Determine the [X, Y] coordinate at the center of the cell enclosing the given text.  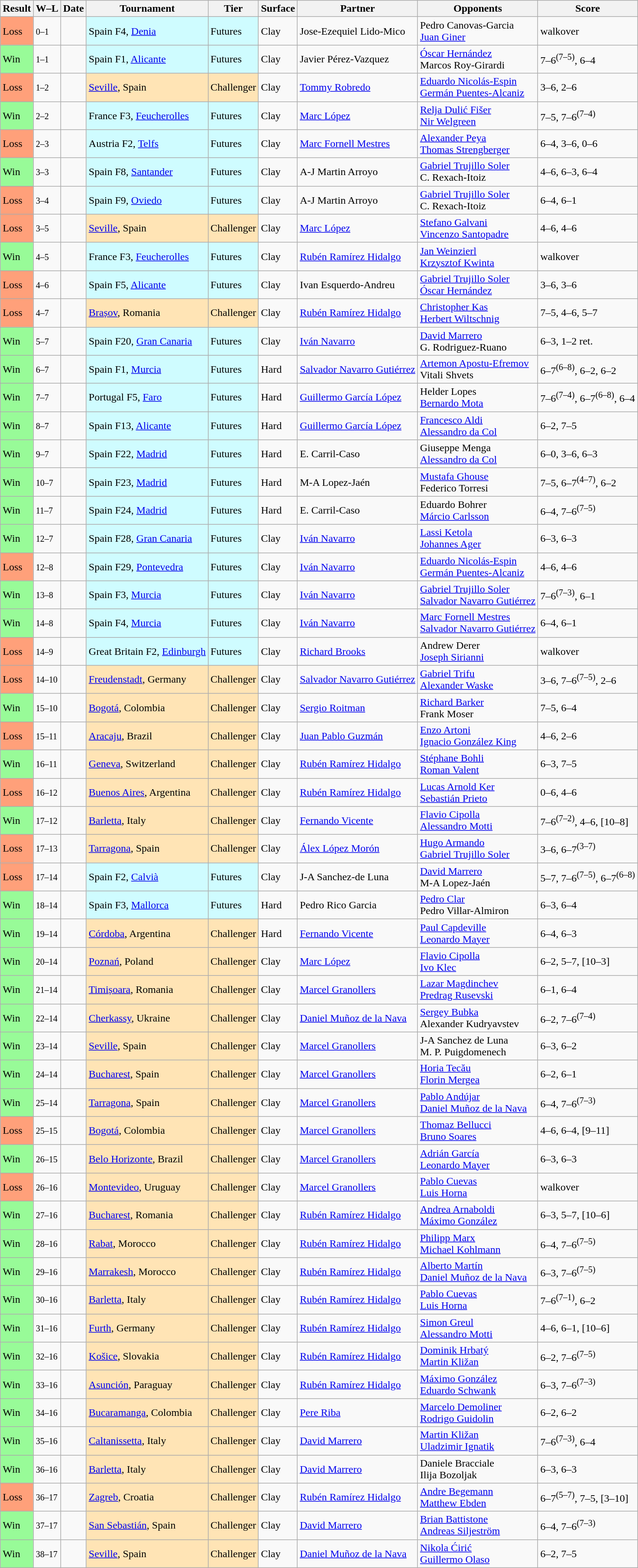
36–16 [47, 1469]
19–14 [47, 934]
Furth, Germany [147, 1328]
Montevideo, Uruguay [147, 1187]
Buenos Aires, Argentina [147, 792]
Jose-Ezequiel Lido-Mico [358, 31]
Brașov, Romania [147, 313]
Máximo González Eduardo Schwank [478, 1384]
Jan Weinzierl Krzysztof Kwinta [478, 257]
7–6(7–4), 6–7(6–8), 6–4 [588, 398]
14–10 [47, 680]
4–6, 6–1, [10–6] [588, 1328]
16–11 [47, 764]
Rabat, Morocco [147, 1243]
6–2, 7–6(7–5) [588, 1357]
4–6, 2–6 [588, 736]
21–14 [47, 990]
4–6 [47, 284]
Spain F13, Alicante [147, 426]
Spain F22, Madrid [147, 454]
35–16 [47, 1441]
Hugo Armando Gabriel Trujillo Soler [478, 849]
Sergey Bubka Alexander Kudryavstev [478, 1018]
Eduardo Bohrer Márcio Carlsson [478, 511]
6–7(5–7), 7–5, [3–10] [588, 1497]
Caltanissetta, Italy [147, 1441]
Timișoara, Romania [147, 990]
6–3, 7–6(7–5) [588, 1272]
15–10 [47, 707]
Belo Horizonte, Brazil [147, 1159]
7–6(7–1), 6–2 [588, 1300]
Daniele Bracciale Ilija Bozoljak [478, 1469]
3–4 [47, 200]
2–2 [47, 115]
Flavio Cipolla Ivo Klec [478, 961]
J-A Sanchez-de Luna [358, 877]
Pablo Andújar Daniel Muñoz de la Nava [478, 1103]
Spain F3, Murcia [147, 595]
Marc Fornell Mestres [358, 144]
Tier [233, 9]
Andre Begemann Matthew Ebden [478, 1497]
8–7 [47, 426]
15–11 [47, 736]
6–3, 6–4 [588, 905]
Austria F2, Telfs [147, 144]
3–6, 7–6(7–5), 2–6 [588, 680]
6–2, 7–6(7–4) [588, 1018]
3–3 [47, 172]
14–9 [47, 651]
Martin Kližan Uladzimir Ignatik [478, 1441]
6–7 [47, 369]
Spain F24, Madrid [147, 511]
Bucharest, Romania [147, 1215]
4–7 [47, 313]
Artemon Apostu-Efremov Vitali Shvets [478, 369]
7–5, 7–6(7–4) [588, 115]
Aracaju, Brazil [147, 736]
16–12 [47, 792]
20–14 [47, 961]
Cherkassy, Ukraine [147, 1018]
5–7 [47, 341]
Great Britain F2, Edinburgh [147, 651]
Andrea Arnaboldi Máximo González [478, 1215]
M-A Lopez-Jaén [358, 482]
Juan Pablo Guzmán [358, 736]
Andrew Derer Joseph Sirianni [478, 651]
4–5 [47, 257]
Spain F4, Denia [147, 31]
6–3, 6–2 [588, 1046]
9–7 [47, 454]
3–5 [47, 228]
Spain F2, Calvià [147, 877]
38–17 [47, 1553]
Poznań, Poland [147, 961]
Portugal F5, Faro [147, 398]
7–5, 6–7(4–7), 6–2 [588, 482]
Spain F29, Pontevedra [147, 567]
27–16 [47, 1215]
Spain F4, Murcia [147, 623]
Spain F3, Mallorca [147, 905]
Richard Barker Frank Moser [478, 707]
3–6, 3–6 [588, 284]
12–8 [47, 567]
6–3, 7–5 [588, 764]
Francesco Aldi Alessandro da Col [478, 426]
Spain F23, Madrid [147, 482]
17–13 [47, 849]
Spain F28, Gran Canaria [147, 538]
Geneva, Switzerland [147, 764]
Paul Capdeville Leonardo Mayer [478, 934]
7–5, 6–4 [588, 707]
6–3, 5–7, [10–6] [588, 1215]
Spain F1, Murcia [147, 369]
W–L [47, 9]
7–6(7–3), 6–4 [588, 1441]
7–6(7–2), 4–6, [10–8] [588, 821]
7–6(7–3), 6–1 [588, 595]
2–3 [47, 144]
Ivan Esquerdo-Andreu [358, 284]
7–5, 4–6, 5–7 [588, 313]
Marcelo Demoliner Rodrigo Guidolin [478, 1413]
Brian Battistone Andreas Siljeström [478, 1526]
25–15 [47, 1130]
Simon Greul Alessandro Motti [478, 1328]
Bucharest, Spain [147, 1074]
11–7 [47, 511]
6–4, 6–3 [588, 934]
0–6, 4–6 [588, 792]
12–7 [47, 538]
Christopher Kas Herbert Wiltschnig [478, 313]
7–7 [47, 398]
Spain F20, Gran Canaria [147, 341]
Óscar Hernández Marcos Roy-Girardi [478, 59]
Freudenstadt, Germany [147, 680]
1–1 [47, 59]
6–2, 5–7, [10–3] [588, 961]
Giuseppe Menga Alessandro da Col [478, 454]
33–16 [47, 1384]
Partner [358, 9]
Gabriel Trujillo Soler Óscar Hernández [478, 284]
Philipp Marx Michael Kohlmann [478, 1243]
6–7(6–8), 6–2, 6–2 [588, 369]
Asunción, Paraguay [147, 1384]
23–14 [47, 1046]
18–14 [47, 905]
Score [588, 9]
Bucaramanga, Colombia [147, 1413]
30–16 [47, 1300]
J-A Sanchez de Luna M. P. Puigdomenech [478, 1046]
Stefano Galvani Vincenzo Santopadre [478, 228]
Marc Fornell Mestres Salvador Navarro Gutiérrez [478, 623]
Tommy Robredo [358, 88]
6–3, 7–6(7–3) [588, 1384]
Result [17, 9]
Richard Brooks [358, 651]
6–2, 6–1 [588, 1074]
Lassi Ketola Johannes Ager [478, 538]
Spain F5, Alicante [147, 284]
Date [74, 9]
Horia Tecău Florin Mergea [478, 1074]
Relja Dulić Fišer Nir Welgreen [478, 115]
26–16 [47, 1187]
Nikola Ćirić Guillermo Olaso [478, 1553]
Stéphane Bohli Roman Valent [478, 764]
Surface [278, 9]
3–6, 6–7(3–7) [588, 849]
Alexander Peya Thomas Strengberger [478, 144]
5–7, 7–6(7–5), 6–7(6–8) [588, 877]
Adrián García Leonardo Mayer [478, 1159]
10–7 [47, 482]
Lazar Magdinchev Predrag Rusevski [478, 990]
3–6, 2–6 [588, 88]
29–16 [47, 1272]
Flavio Cipolla Alessandro Motti [478, 821]
Thomaz Bellucci Bruno Soares [478, 1130]
Córdoba, Argentina [147, 934]
6–4, 3–6, 0–6 [588, 144]
Spain F1, Alicante [147, 59]
Pedro Clar Pedro Villar-Almiron [478, 905]
6–2, 6–2 [588, 1413]
Alberto Martín Daniel Muñoz de la Nava [478, 1272]
Marrakesh, Morocco [147, 1272]
6–3, 1–2 ret. [588, 341]
Pedro Rico Garcia [358, 905]
26–15 [47, 1159]
17–14 [47, 877]
25–14 [47, 1103]
6–1, 6–4 [588, 990]
Košice, Slovakia [147, 1357]
22–14 [47, 1018]
34–16 [47, 1413]
37–17 [47, 1526]
Spain F8, Santander [147, 172]
David Marrero M-A Lopez-Jaén [478, 877]
0–1 [47, 31]
7–6(7–5), 6–4 [588, 59]
36–17 [47, 1497]
4–6, 6–4, [9–11] [588, 1130]
1–2 [47, 88]
Álex López Morón [358, 849]
David Marrero G. Rodriguez-Ruano [478, 341]
32–16 [47, 1357]
13–8 [47, 595]
Lucas Arnold Ker Sebastián Prieto [478, 792]
24–14 [47, 1074]
Javier Pérez-Vazquez [358, 59]
Mustafa Ghouse Federico Torresi [478, 482]
14–8 [47, 623]
Spain F9, Oviedo [147, 200]
Pedro Canovas-Garcia Juan Giner [478, 31]
Pere Riba [358, 1413]
Zagreb, Croatia [147, 1497]
Enzo Artoni Ignacio González King [478, 736]
28–16 [47, 1243]
Gabriel Trujillo Soler Salvador Navarro Gutiérrez [478, 595]
Gabriel Trifu Alexander Waske [478, 680]
31–16 [47, 1328]
6–0, 3–6, 6–3 [588, 454]
Opponents [478, 9]
Helder Lopes Bernardo Mota [478, 398]
4–6, 6–3, 6–4 [588, 172]
San Sebastián, Spain [147, 1526]
Sergio Roitman [358, 707]
Tournament [147, 9]
Dominik Hrbatý Martin Kližan [478, 1357]
17–12 [47, 821]
